Scan for the cell matching the given text and deliver its [x, y] coordinate at center. 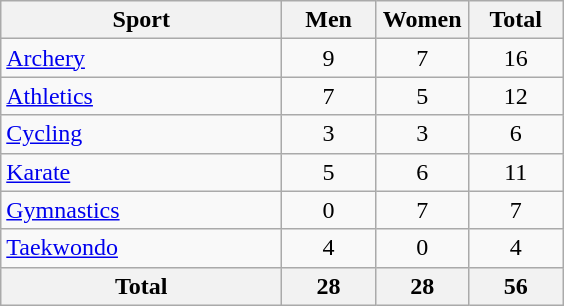
Sport [142, 20]
Taekwondo [142, 248]
Men [329, 20]
Athletics [142, 96]
Karate [142, 172]
Archery [142, 58]
9 [329, 58]
Gymnastics [142, 210]
Women [422, 20]
16 [516, 58]
12 [516, 96]
11 [516, 172]
Cycling [142, 134]
56 [516, 286]
